Find where the given text appears and provide that cell's center as [X, Y] coordinate. 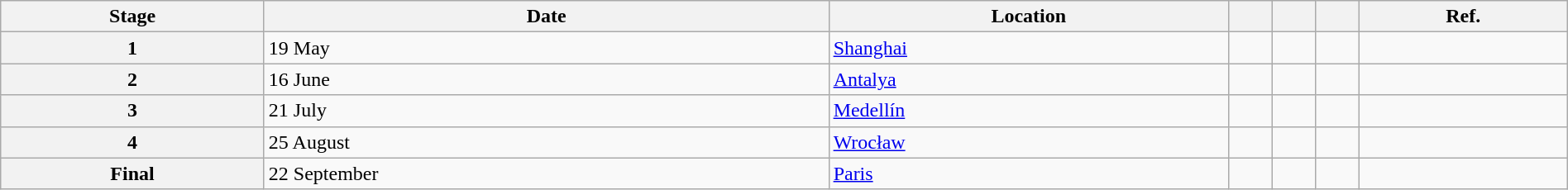
Location [1029, 17]
Date [546, 17]
4 [132, 142]
3 [132, 111]
Final [132, 173]
Stage [132, 17]
19 May [546, 48]
22 September [546, 173]
2 [132, 79]
Antalya [1029, 79]
1 [132, 48]
Paris [1029, 173]
Wrocław [1029, 142]
Shanghai [1029, 48]
Ref. [1463, 17]
16 June [546, 79]
21 July [546, 111]
Medellín [1029, 111]
25 August [546, 142]
